Return [x, y] of the center of cell containing provided text 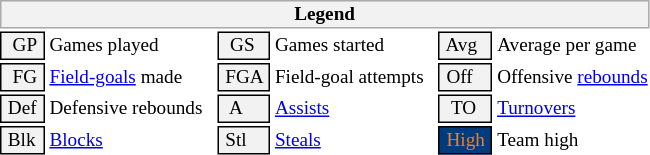
TO [466, 108]
Assists [354, 108]
Games started [354, 46]
Blk [22, 140]
Avg [466, 46]
Steals [354, 140]
Off [466, 77]
Average per game [573, 46]
High [466, 140]
Legend [324, 14]
GP [22, 46]
Blocks [131, 140]
Def [22, 108]
Field-goals made [131, 77]
Offensive rebounds [573, 77]
Turnovers [573, 108]
GS [244, 46]
Field-goal attempts [354, 77]
Team high [573, 140]
FGA [244, 77]
FG [22, 77]
A [244, 108]
Stl [244, 140]
Games played [131, 46]
Defensive rebounds [131, 108]
